Search for the cell housing the specified text and yield its [x, y] center coordinate. 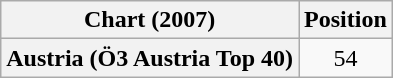
Position [346, 20]
54 [346, 58]
Chart (2007) [150, 20]
Austria (Ö3 Austria Top 40) [150, 58]
